Detect which cell encompasses the target text, then output its [x, y] center coordinate. 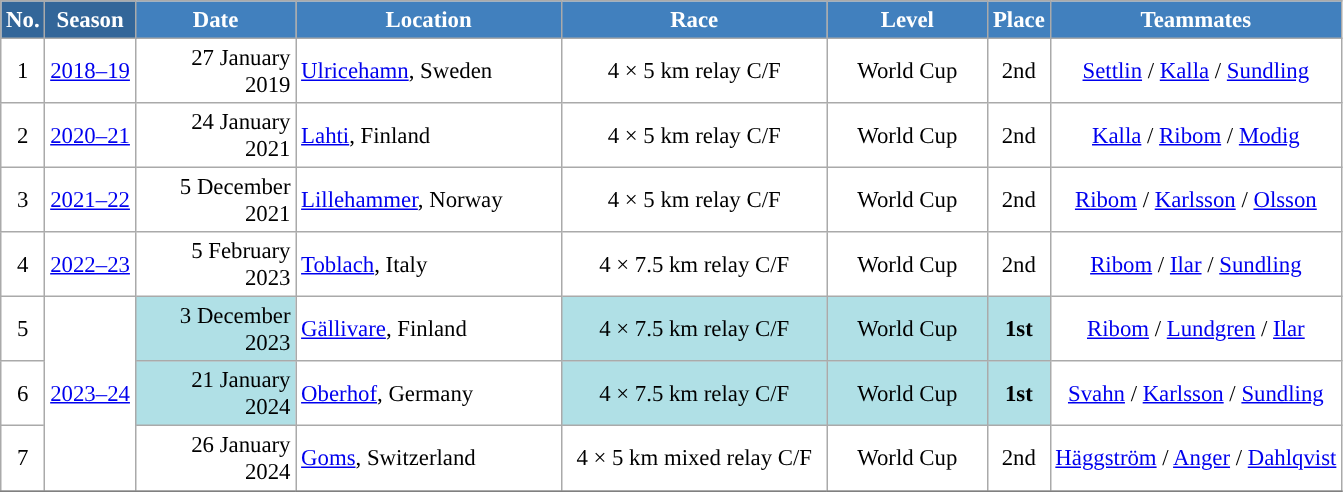
Häggström / Anger / Dahlqvist [1196, 458]
Season [90, 20]
Race [694, 20]
Ribom / Ilar / Sundling [1196, 264]
6 [23, 394]
24 January 2021 [216, 136]
Teammates [1196, 20]
2021–22 [90, 200]
4 × 5 km mixed relay C/F [694, 458]
21 January 2024 [216, 394]
2020–21 [90, 136]
Ulricehamn, Sweden [429, 72]
Goms, Switzerland [429, 458]
Date [216, 20]
4 [23, 264]
26 January 2024 [216, 458]
No. [23, 20]
Toblach, Italy [429, 264]
2 [23, 136]
3 December 2023 [216, 330]
Lahti, Finland [429, 136]
Gällivare, Finland [429, 330]
Oberhof, Germany [429, 394]
Level [908, 20]
Settlin / Kalla / Sundling [1196, 72]
3 [23, 200]
Lillehammer, Norway [429, 200]
5 February 2023 [216, 264]
Location [429, 20]
Ribom / Karlsson / Olsson [1196, 200]
27 January 2019 [216, 72]
5 [23, 330]
2022–23 [90, 264]
Place [1019, 20]
Kalla / Ribom / Modig [1196, 136]
2023–24 [90, 394]
7 [23, 458]
Svahn / Karlsson / Sundling [1196, 394]
5 December 2021 [216, 200]
Ribom / Lundgren / Ilar [1196, 330]
2018–19 [90, 72]
1 [23, 72]
